Pinpoint the cell where the given text exists, returning its [X, Y] midpoint coordinate. 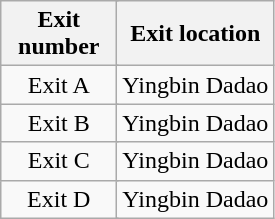
Exit A [59, 85]
Exit B [59, 123]
Exit C [59, 161]
Exit location [196, 34]
Exit D [59, 199]
Exit number [59, 34]
